Determine the (X, Y) coordinate at the center of the cell enclosing the given text.  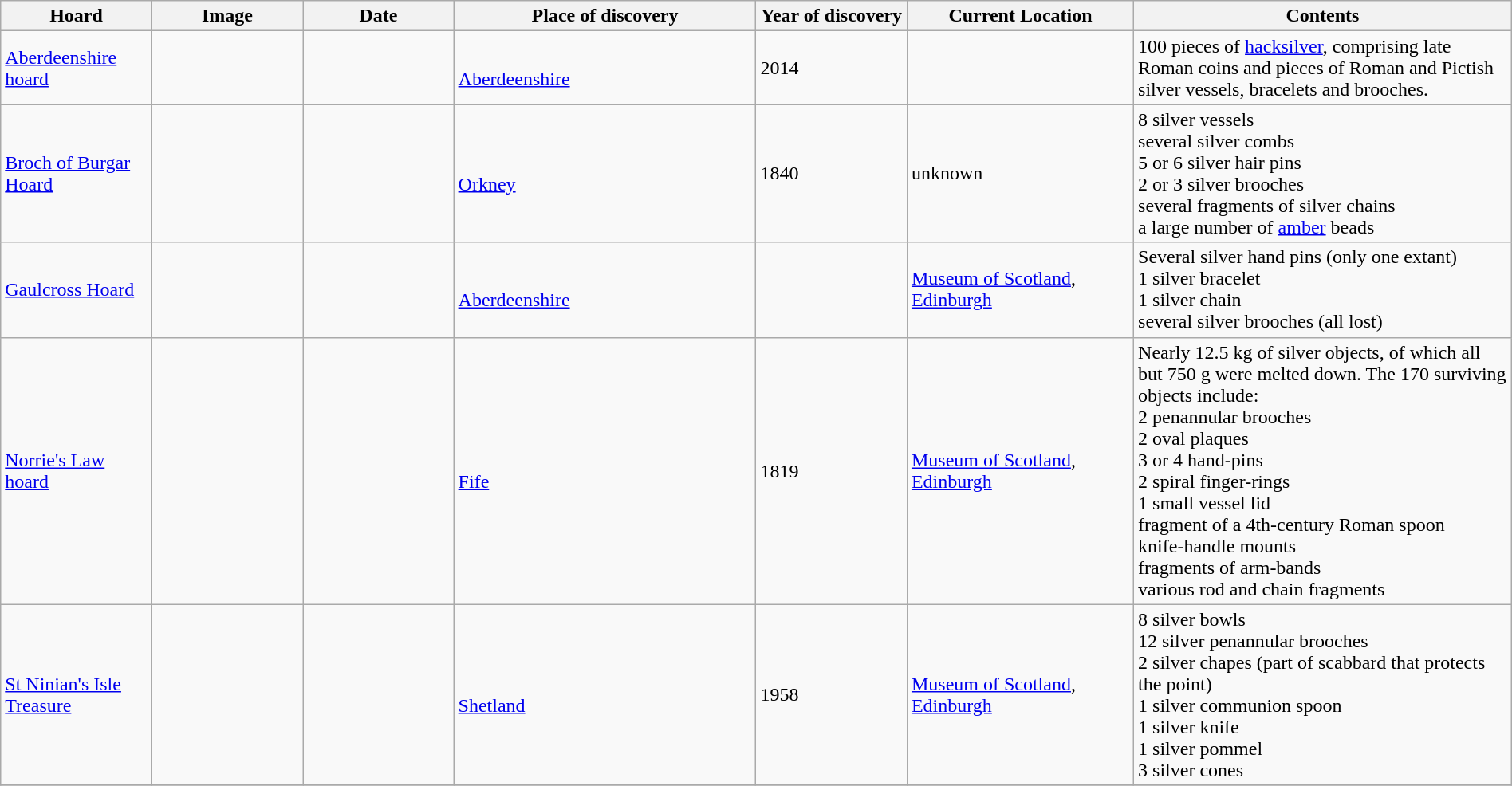
100 pieces of hacksilver, comprising late Roman coins and pieces of Roman and Pictish silver vessels, bracelets and brooches. (1323, 68)
Contents (1323, 16)
8 silver vesselsseveral silver combs5 or 6 silver hair pins2 or 3 silver broochesseveral fragments of silver chainsa large number of amber beads (1323, 174)
1840 (831, 174)
2014 (831, 68)
Place of discovery (604, 16)
Orkney (604, 174)
Year of discovery (831, 16)
Norrie's Law hoard (77, 470)
Date (378, 16)
1819 (831, 470)
Broch of Burgar Hoard (77, 174)
Image (226, 16)
unknown (1020, 174)
Fife (604, 470)
Current Location (1020, 16)
Shetland (604, 695)
Hoard (77, 16)
Aberdeenshire hoard (77, 68)
St Ninian's Isle Treasure (77, 695)
Gaulcross Hoard (77, 290)
Several silver hand pins (only one extant)1 silver bracelet1 silver chainseveral silver brooches (all lost) (1323, 290)
1958 (831, 695)
